Capture the cell that displays the provided text and extract its (X, Y) central coordinate. 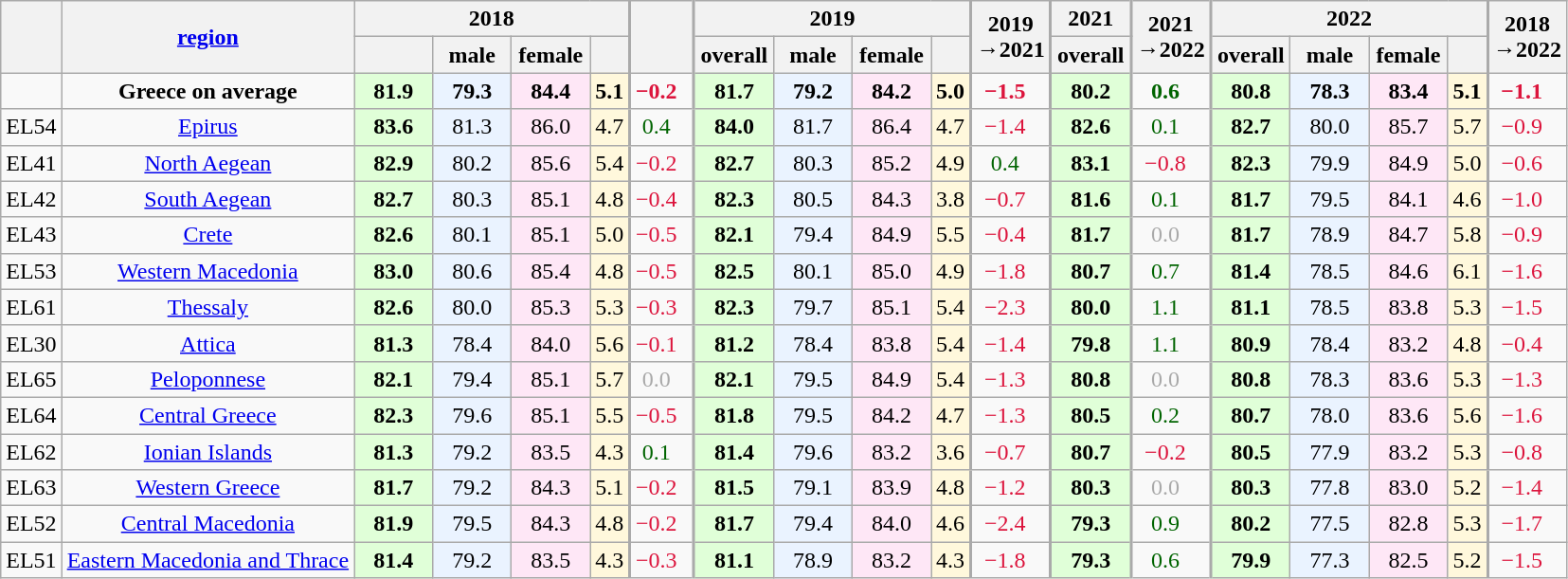
Epirus (207, 127)
EL64 (31, 415)
84.6 (1408, 271)
78.0 (1330, 415)
79.1 (813, 488)
84.1 (1408, 199)
85.2 (891, 163)
84.4 (551, 91)
2019→2021 (1010, 37)
EL65 (31, 379)
84.7 (1408, 235)
EL54 (31, 127)
81.8 (734, 415)
81.6 (1091, 199)
81.2 (734, 343)
82.8 (1408, 524)
0.7 (1171, 271)
80.9 (1251, 343)
85.4 (551, 271)
EL41 (31, 163)
South Aegean (207, 199)
83.1 (1091, 163)
86.0 (551, 127)
77.3 (1330, 560)
77.9 (1330, 452)
−2.3 (1010, 307)
Peloponnese (207, 379)
−1.7 (1527, 524)
Eastern Macedonia and Thrace (207, 560)
−1.2 (1010, 488)
EL52 (31, 524)
−1.1 (1527, 91)
region (207, 37)
82.9 (394, 163)
85.6 (551, 163)
83.4 (1408, 91)
EL42 (31, 199)
North Aegean (207, 163)
2018→2022 (1527, 37)
Central Macedonia (207, 524)
EL62 (31, 452)
85.7 (1408, 127)
81.5 (734, 488)
−1.0 (1527, 199)
79.7 (813, 307)
0.9 (1171, 524)
Thessaly (207, 307)
3.8 (951, 199)
85.0 (891, 271)
Central Greece (207, 415)
EL53 (31, 271)
EL43 (31, 235)
2018 (493, 19)
2019 (833, 19)
Crete (207, 235)
2021→2022 (1171, 37)
83.9 (891, 488)
77.5 (1330, 524)
Western Greece (207, 488)
79.8 (1091, 343)
85.3 (551, 307)
EL30 (31, 343)
2021 (1091, 19)
2022 (1349, 19)
Western Macedonia (207, 271)
0.2 (1171, 415)
3.6 (951, 452)
−0.6 (1527, 163)
Greece on average (207, 91)
EL63 (31, 488)
Attica (207, 343)
77.8 (1330, 488)
Ionian Islands (207, 452)
5.8 (1468, 235)
86.4 (891, 127)
EL51 (31, 560)
6.1 (1468, 271)
−2.4 (1010, 524)
80.6 (472, 271)
−0.1 (662, 343)
EL61 (31, 307)
